Pinpoint the cell where the given text exists, returning its [x, y] midpoint coordinate. 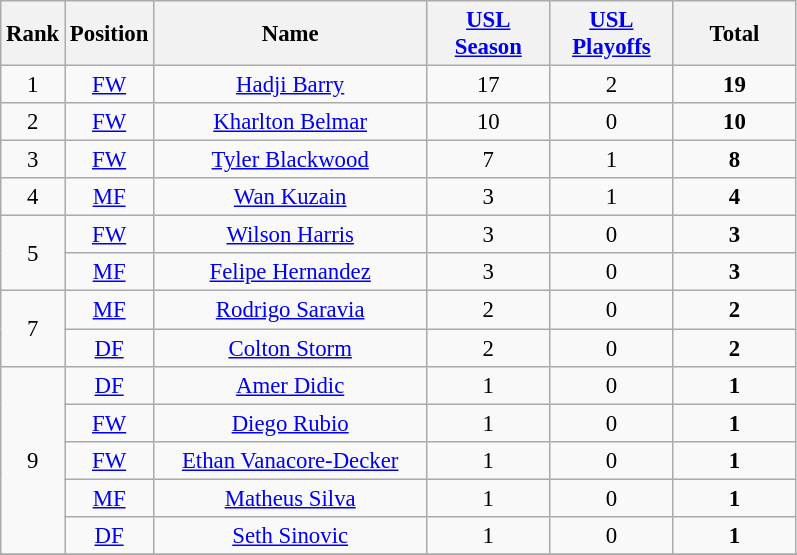
Hadji Barry [290, 85]
USL Season [488, 34]
Wilson Harris [290, 235]
Amer Didic [290, 385]
8 [734, 160]
Ethan Vanacore-Decker [290, 460]
17 [488, 85]
Rodrigo Saravia [290, 310]
Seth Sinovic [290, 536]
Colton Storm [290, 348]
Tyler Blackwood [290, 160]
Position [110, 34]
5 [33, 254]
Kharlton Belmar [290, 122]
9 [33, 460]
Total [734, 34]
USL Playoffs [612, 34]
Name [290, 34]
19 [734, 85]
Rank [33, 34]
Matheus Silva [290, 498]
Diego Rubio [290, 423]
Wan Kuzain [290, 197]
Felipe Hernandez [290, 273]
